Extract the (x, y) coordinate from the center of the cell holding the provided text.  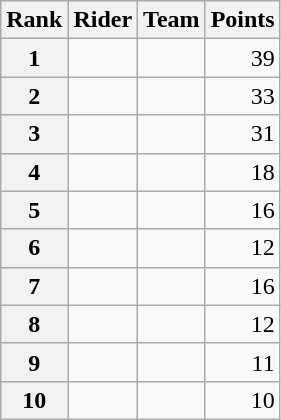
11 (242, 362)
Rank (34, 20)
33 (242, 96)
9 (34, 362)
39 (242, 58)
4 (34, 172)
5 (34, 210)
Points (242, 20)
3 (34, 134)
7 (34, 286)
2 (34, 96)
1 (34, 58)
6 (34, 248)
8 (34, 324)
Team (172, 20)
31 (242, 134)
Rider (103, 20)
18 (242, 172)
